Locate the cell with the specified text and output its [x, y] center coordinate. 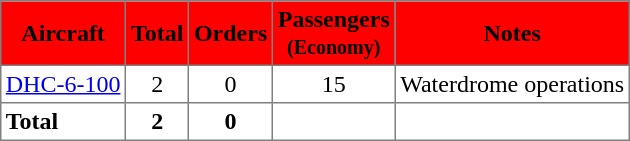
15 [333, 84]
Orders [231, 33]
Notes [512, 33]
Passengers(Economy) [333, 33]
Aircraft [64, 33]
DHC-6-100 [64, 84]
Waterdrome operations [512, 84]
